Identify which cell holds the provided text, then report its (X, Y) central coordinate. 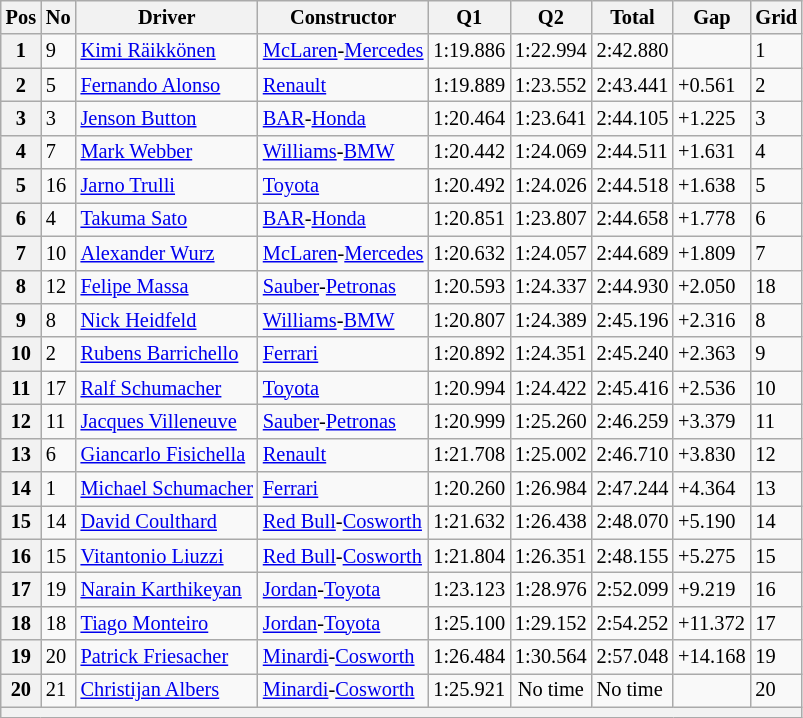
Tiago Monteiro (167, 623)
1:24.026 (551, 186)
1:20.492 (469, 186)
Felipe Massa (167, 287)
+2.536 (712, 388)
1:29.152 (551, 623)
1:21.804 (469, 556)
+9.219 (712, 589)
+14.168 (712, 657)
1:25.260 (551, 421)
2:44.658 (633, 219)
Q2 (551, 17)
1:25.921 (469, 690)
Pos (21, 17)
2:45.416 (633, 388)
Narain Karthikeyan (167, 589)
+1.638 (712, 186)
Takuma Sato (167, 219)
1:21.632 (469, 522)
2:44.930 (633, 287)
2:43.441 (633, 85)
Nick Heidfeld (167, 320)
Jarno Trulli (167, 186)
1:30.564 (551, 657)
1:19.889 (469, 85)
Vitantonio Liuzzi (167, 556)
+1.778 (712, 219)
2:42.880 (633, 51)
+2.050 (712, 287)
Q1 (469, 17)
1:23.123 (469, 589)
Michael Schumacher (167, 489)
1:20.464 (469, 118)
Patrick Friesacher (167, 657)
1:24.057 (551, 253)
David Coulthard (167, 522)
2:48.070 (633, 522)
2:44.105 (633, 118)
1:25.002 (551, 455)
+1.225 (712, 118)
1:24.422 (551, 388)
Jenson Button (167, 118)
2:46.259 (633, 421)
+1.631 (712, 152)
1:23.807 (551, 219)
1:21.708 (469, 455)
Ralf Schumacher (167, 388)
+5.275 (712, 556)
1:19.886 (469, 51)
1:22.994 (551, 51)
1:24.337 (551, 287)
1:20.442 (469, 152)
1:20.593 (469, 287)
2:44.511 (633, 152)
Rubens Barrichello (167, 354)
1:24.389 (551, 320)
+2.363 (712, 354)
1:20.260 (469, 489)
+3.379 (712, 421)
1:25.100 (469, 623)
1:24.069 (551, 152)
1:23.552 (551, 85)
Fernando Alonso (167, 85)
Giancarlo Fisichella (167, 455)
21 (58, 690)
+4.364 (712, 489)
1:26.438 (551, 522)
2:57.048 (633, 657)
2:44.689 (633, 253)
+1.809 (712, 253)
Christijan Albers (167, 690)
+3.830 (712, 455)
Grid (776, 17)
2:45.196 (633, 320)
1:20.632 (469, 253)
1:26.351 (551, 556)
Mark Webber (167, 152)
Kimi Räikkönen (167, 51)
+0.561 (712, 85)
1:26.984 (551, 489)
Total (633, 17)
1:20.994 (469, 388)
+11.372 (712, 623)
Jacques Villeneuve (167, 421)
1:20.892 (469, 354)
Driver (167, 17)
2:47.244 (633, 489)
No (58, 17)
2:45.240 (633, 354)
Gap (712, 17)
+5.190 (712, 522)
1:28.976 (551, 589)
1:20.807 (469, 320)
+2.316 (712, 320)
2:46.710 (633, 455)
Constructor (343, 17)
Alexander Wurz (167, 253)
1:26.484 (469, 657)
1:24.351 (551, 354)
1:20.851 (469, 219)
2:54.252 (633, 623)
1:23.641 (551, 118)
1:20.999 (469, 421)
2:52.099 (633, 589)
2:48.155 (633, 556)
2:44.518 (633, 186)
